Capture the cell that displays the provided text and extract its [x, y] central coordinate. 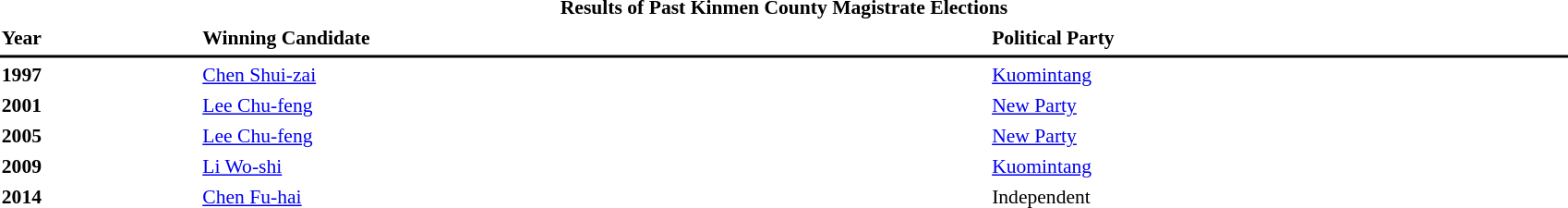
Li Wo-shi [594, 166]
2009 [98, 166]
Chen Shui-zai [594, 75]
1997 [98, 75]
2005 [98, 136]
Winning Candidate [594, 38]
2001 [98, 105]
Year [98, 38]
Political Party [1280, 38]
